Determine the (X, Y) coordinate at the center of the cell enclosing the given text.  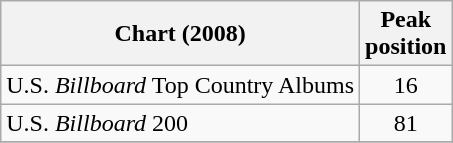
Peakposition (406, 34)
81 (406, 123)
U.S. Billboard 200 (180, 123)
16 (406, 85)
U.S. Billboard Top Country Albums (180, 85)
Chart (2008) (180, 34)
